Identify which cell holds the provided text, then report its (X, Y) central coordinate. 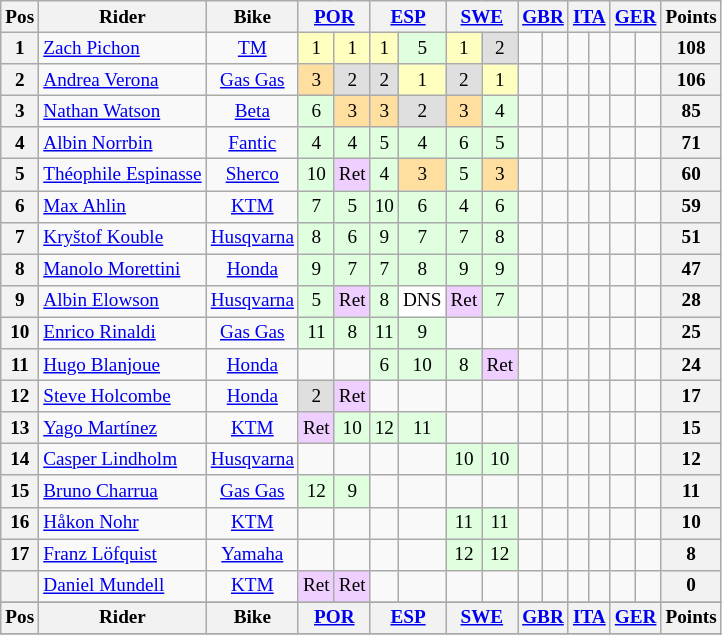
Albin Elowson (122, 301)
59 (691, 206)
Albin Norrbin (122, 143)
TM (252, 48)
14 (20, 460)
13 (20, 428)
Zach Pichon (122, 48)
Sherco (252, 175)
60 (691, 175)
DNS (422, 301)
Enrico Rinaldi (122, 333)
Nathan Watson (122, 111)
Kryštof Kouble (122, 238)
Hugo Blanjoue (122, 365)
Daniel Mundell (122, 586)
108 (691, 48)
Steve Holcombe (122, 396)
24 (691, 365)
Yamaha (252, 554)
71 (691, 143)
85 (691, 111)
25 (691, 333)
Fantic (252, 143)
51 (691, 238)
Yago Martínez (122, 428)
Manolo Morettini (122, 270)
Théophile Espinasse (122, 175)
Håkon Nohr (122, 523)
Beta (252, 111)
106 (691, 80)
Andrea Verona (122, 80)
Max Ahlin (122, 206)
Casper Lindholm (122, 460)
Bruno Charrua (122, 491)
28 (691, 301)
16 (20, 523)
0 (691, 586)
Franz Löfquist (122, 554)
47 (691, 270)
